Pinpoint the cell where the given text exists, returning its [X, Y] midpoint coordinate. 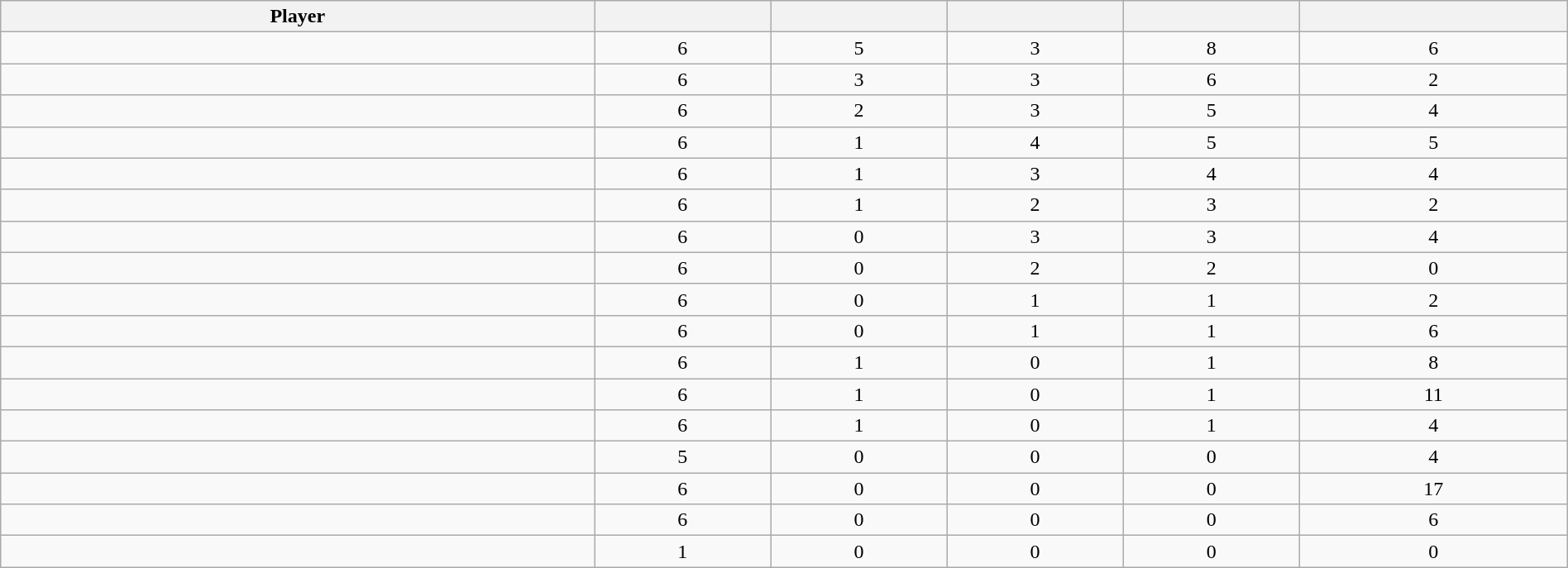
17 [1433, 489]
11 [1433, 394]
Player [298, 17]
